Determine the [x, y] coordinate at the center of the cell enclosing the given text.  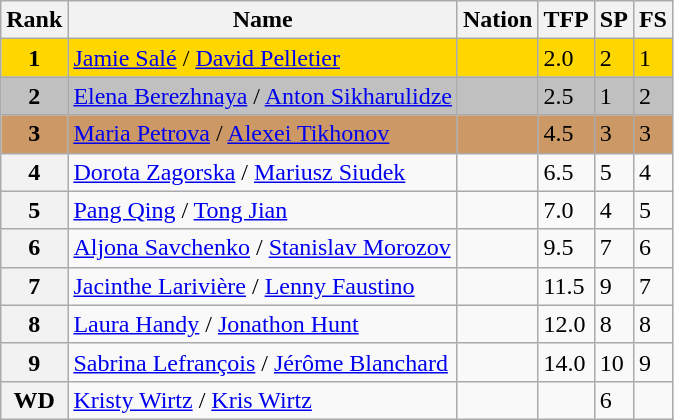
SP [614, 20]
Elena Berezhnaya / Anton Sikharulidze [263, 96]
TFP [566, 20]
Sabrina Lefrançois / Jérôme Blanchard [263, 362]
9.5 [566, 248]
6.5 [566, 172]
Name [263, 20]
2.0 [566, 58]
Dorota Zagorska / Mariusz Siudek [263, 172]
7.0 [566, 210]
Laura Handy / Jonathon Hunt [263, 324]
11.5 [566, 286]
WD [34, 400]
Nation [497, 20]
12.0 [566, 324]
FS [652, 20]
Jacinthe Larivière / Lenny Faustino [263, 286]
4.5 [566, 134]
14.0 [566, 362]
Jamie Salé / David Pelletier [263, 58]
Aljona Savchenko / Stanislav Morozov [263, 248]
10 [614, 362]
Rank [34, 20]
Kristy Wirtz / Kris Wirtz [263, 400]
2.5 [566, 96]
Maria Petrova / Alexei Tikhonov [263, 134]
Pang Qing / Tong Jian [263, 210]
